Identify which cell holds the provided text, then report its (x, y) central coordinate. 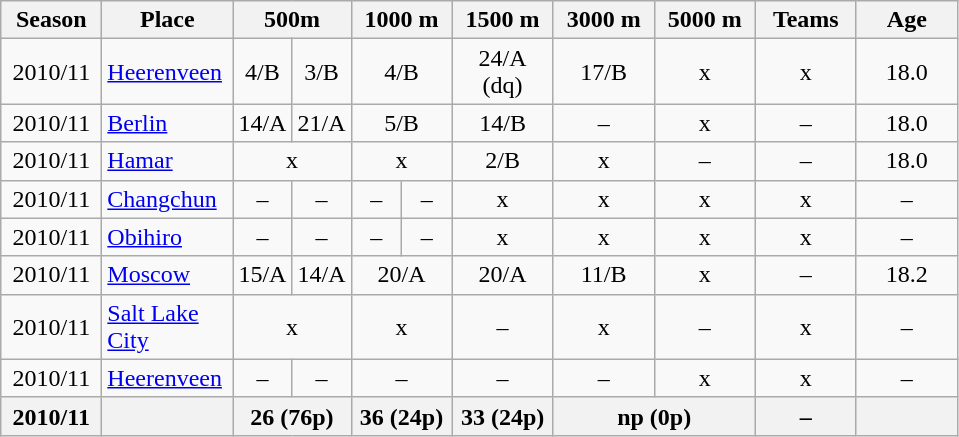
18.2 (906, 275)
Teams (806, 20)
2/B (502, 161)
11/B (604, 275)
17/B (604, 72)
5/B (402, 123)
24/A (dq) (502, 72)
Age (906, 20)
Obihiro (168, 237)
21/A (322, 123)
Moscow (168, 275)
np (0p) (654, 416)
15/A (262, 275)
33 (24p) (502, 416)
36 (24p) (402, 416)
5000 m (704, 20)
Salt Lake City (168, 326)
26 (76p) (292, 416)
3000 m (604, 20)
500m (292, 20)
Place (168, 20)
Berlin (168, 123)
Season (52, 20)
Changchun (168, 199)
1500 m (502, 20)
Hamar (168, 161)
1000 m (402, 20)
14/B (502, 123)
3/B (322, 72)
